Return the [X, Y] coordinate for the center point of the cell that contains the specified text.  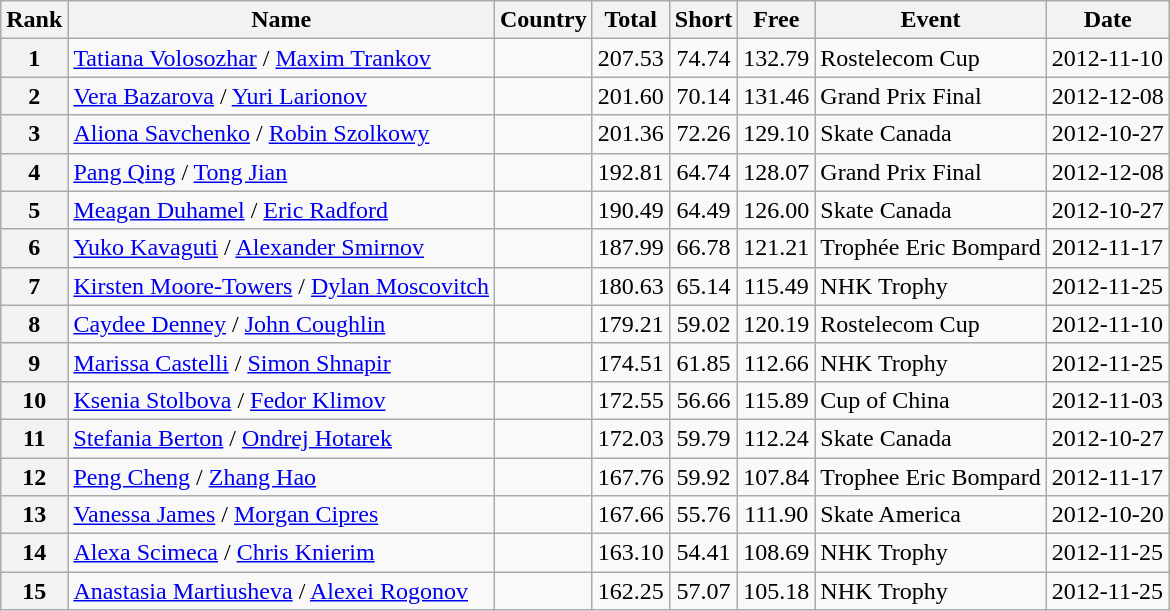
112.66 [776, 362]
Peng Cheng / Zhang Hao [282, 477]
11 [34, 438]
167.76 [630, 477]
8 [34, 324]
15 [34, 591]
111.90 [776, 515]
14 [34, 553]
180.63 [630, 286]
Vera Bazarova / Yuri Larionov [282, 96]
174.51 [630, 362]
131.46 [776, 96]
Name [282, 20]
2012-11-03 [1108, 400]
126.00 [776, 210]
115.89 [776, 400]
179.21 [630, 324]
207.53 [630, 58]
201.36 [630, 134]
107.84 [776, 477]
12 [34, 477]
Trophee Eric Bompard [930, 477]
Country [544, 20]
Tatiana Volosozhar / Maxim Trankov [282, 58]
64.74 [703, 172]
192.81 [630, 172]
Marissa Castelli / Simon Shnapir [282, 362]
Yuko Kavaguti / Alexander Smirnov [282, 248]
120.19 [776, 324]
3 [34, 134]
162.25 [630, 591]
Caydee Denney / John Coughlin [282, 324]
55.76 [703, 515]
2 [34, 96]
59.02 [703, 324]
6 [34, 248]
Date [1108, 20]
64.49 [703, 210]
65.14 [703, 286]
Pang Qing / Tong Jian [282, 172]
7 [34, 286]
72.26 [703, 134]
74.74 [703, 58]
121.21 [776, 248]
Total [630, 20]
5 [34, 210]
Ksenia Stolbova / Fedor Klimov [282, 400]
Stefania Berton / Ondrej Hotarek [282, 438]
10 [34, 400]
167.66 [630, 515]
Trophée Eric Bompard [930, 248]
59.92 [703, 477]
Event [930, 20]
9 [34, 362]
172.03 [630, 438]
105.18 [776, 591]
Short [703, 20]
Kirsten Moore-Towers / Dylan Moscovitch [282, 286]
201.60 [630, 96]
59.79 [703, 438]
13 [34, 515]
128.07 [776, 172]
Rank [34, 20]
Free [776, 20]
56.66 [703, 400]
112.24 [776, 438]
108.69 [776, 553]
Aliona Savchenko / Robin Szolkowy [282, 134]
190.49 [630, 210]
2012-10-20 [1108, 515]
54.41 [703, 553]
Cup of China [930, 400]
Alexa Scimeca / Chris Knierim [282, 553]
187.99 [630, 248]
57.07 [703, 591]
129.10 [776, 134]
4 [34, 172]
1 [34, 58]
115.49 [776, 286]
Meagan Duhamel / Eric Radford [282, 210]
163.10 [630, 553]
Anastasia Martiusheva / Alexei Rogonov [282, 591]
61.85 [703, 362]
Skate America [930, 515]
66.78 [703, 248]
132.79 [776, 58]
172.55 [630, 400]
70.14 [703, 96]
Vanessa James / Morgan Cipres [282, 515]
